Return the (x, y) coordinate for the center point of the cell that contains the specified text.  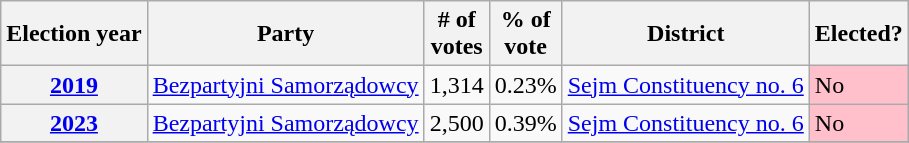
Election year (74, 34)
2023 (74, 123)
2,500 (456, 123)
District (686, 34)
Party (286, 34)
Elected? (858, 34)
0.39% (526, 123)
% ofvote (526, 34)
1,314 (456, 85)
# ofvotes (456, 34)
2019 (74, 85)
0.23% (526, 85)
